Capture the cell that displays the provided text and extract its (x, y) central coordinate. 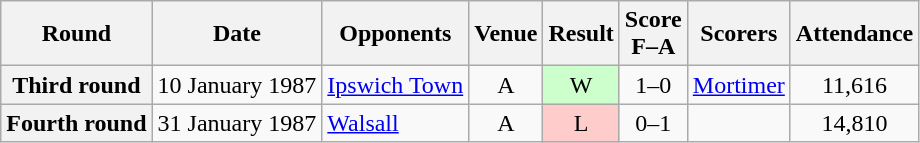
Third round (76, 85)
W (581, 85)
0–1 (653, 123)
10 January 1987 (237, 85)
Venue (506, 34)
14,810 (854, 123)
ScoreF–A (653, 34)
Opponents (396, 34)
11,616 (854, 85)
Round (76, 34)
Date (237, 34)
Attendance (854, 34)
Result (581, 34)
L (581, 123)
Ipswich Town (396, 85)
Fourth round (76, 123)
Walsall (396, 123)
Scorers (738, 34)
1–0 (653, 85)
Mortimer (738, 85)
31 January 1987 (237, 123)
